Find where the given text appears and provide that cell's center as [X, Y] coordinate. 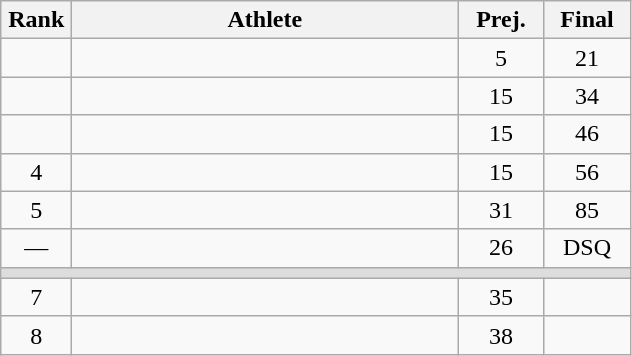
7 [36, 297]
4 [36, 172]
38 [501, 335]
8 [36, 335]
Final [587, 20]
46 [587, 134]
31 [501, 210]
Prej. [501, 20]
26 [501, 248]
35 [501, 297]
Rank [36, 20]
Athlete [265, 20]
34 [587, 96]
21 [587, 58]
85 [587, 210]
DSQ [587, 248]
56 [587, 172]
— [36, 248]
